Locate the cell with the specified text and output its (x, y) center coordinate. 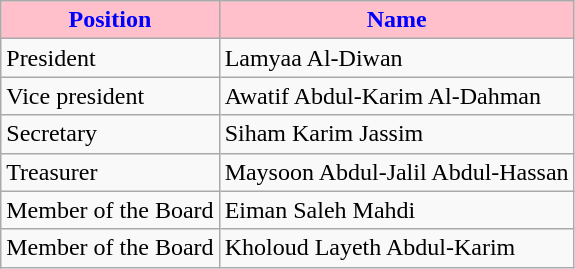
Eiman Saleh Mahdi (396, 210)
Vice president (110, 96)
Lamyaa Al-Diwan (396, 58)
Name (396, 20)
President (110, 58)
Siham Karim Jassim (396, 134)
Maysoon Abdul-Jalil Abdul-Hassan (396, 172)
Secretary (110, 134)
Position (110, 20)
Kholoud Layeth Abdul-Karim (396, 248)
Awatif Abdul-Karim Al-Dahman (396, 96)
Treasurer (110, 172)
